Determine the (X, Y) coordinate at the center of the cell enclosing the given text.  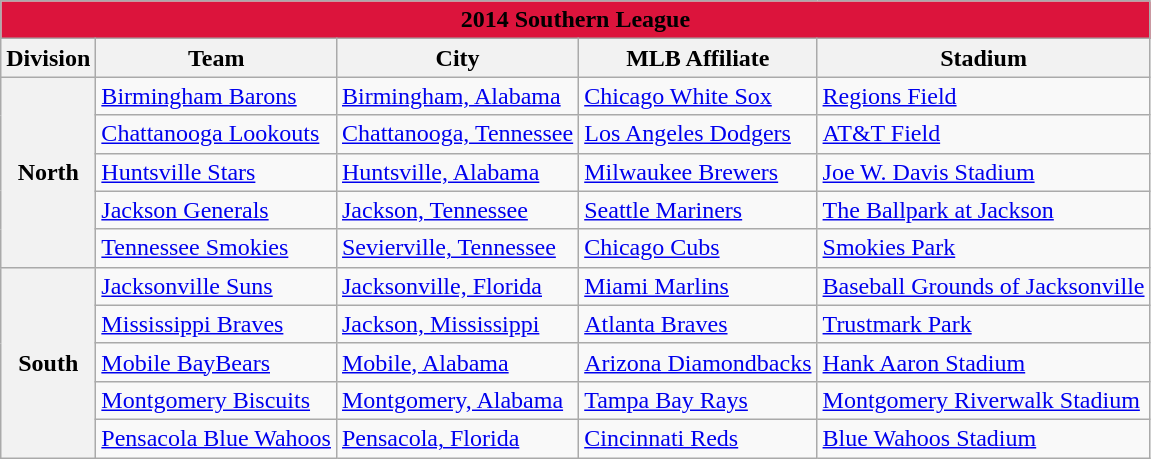
Birmingham, Alabama (457, 96)
Jackson, Mississippi (457, 324)
Jackson, Tennessee (457, 210)
South (48, 362)
Hank Aaron Stadium (984, 362)
Tennessee Smokies (216, 248)
Atlanta Braves (698, 324)
Mobile BayBears (216, 362)
Jacksonville, Florida (457, 286)
Pensacola, Florida (457, 438)
The Ballpark at Jackson (984, 210)
Chicago Cubs (698, 248)
Regions Field (984, 96)
Miami Marlins (698, 286)
Jackson Generals (216, 210)
Milwaukee Brewers (698, 172)
Division (48, 58)
Chattanooga Lookouts (216, 134)
Tampa Bay Rays (698, 400)
Huntsville Stars (216, 172)
Chicago White Sox (698, 96)
Los Angeles Dodgers (698, 134)
Montgomery Riverwalk Stadium (984, 400)
North (48, 172)
Pensacola Blue Wahoos (216, 438)
MLB Affiliate (698, 58)
Montgomery, Alabama (457, 400)
Mobile, Alabama (457, 362)
AT&T Field (984, 134)
Smokies Park (984, 248)
Baseball Grounds of Jacksonville (984, 286)
Jacksonville Suns (216, 286)
Stadium (984, 58)
Sevierville, Tennessee (457, 248)
2014 Southern League (576, 20)
Trustmark Park (984, 324)
Seattle Mariners (698, 210)
Mississippi Braves (216, 324)
City (457, 58)
Birmingham Barons (216, 96)
Joe W. Davis Stadium (984, 172)
Team (216, 58)
Blue Wahoos Stadium (984, 438)
Chattanooga, Tennessee (457, 134)
Montgomery Biscuits (216, 400)
Huntsville, Alabama (457, 172)
Arizona Diamondbacks (698, 362)
Cincinnati Reds (698, 438)
